Return [x, y] of the center of cell containing provided text 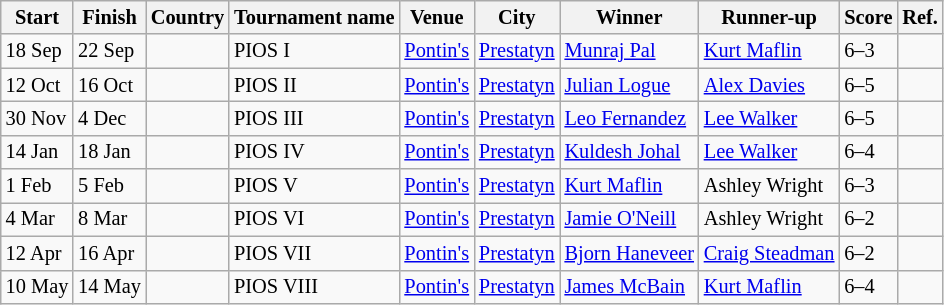
PIOS II [314, 85]
Craig Steadman [769, 253]
Ref. [920, 17]
Munraj Pal [630, 51]
Start [38, 17]
16 Apr [110, 253]
10 May [38, 287]
PIOS VII [314, 253]
Jamie O'Neill [630, 219]
22 Sep [110, 51]
14 Jan [38, 152]
18 Sep [38, 51]
PIOS IV [314, 152]
Country [188, 17]
12 Apr [38, 253]
Score [868, 17]
14 May [110, 287]
4 Dec [110, 118]
Julian Logue [630, 85]
Finish [110, 17]
16 Oct [110, 85]
Leo Fernandez [630, 118]
Runner-up [769, 17]
18 Jan [110, 152]
PIOS VIII [314, 287]
PIOS I [314, 51]
4 Mar [38, 219]
Winner [630, 17]
8 Mar [110, 219]
PIOS V [314, 186]
5 Feb [110, 186]
Venue [436, 17]
City [517, 17]
1 Feb [38, 186]
Tournament name [314, 17]
PIOS III [314, 118]
Bjorn Haneveer [630, 253]
James McBain [630, 287]
Alex Davies [769, 85]
Kuldesh Johal [630, 152]
12 Oct [38, 85]
PIOS VI [314, 219]
30 Nov [38, 118]
